For the text-containing cell, return its midpoint in (x, y) coordinate format. 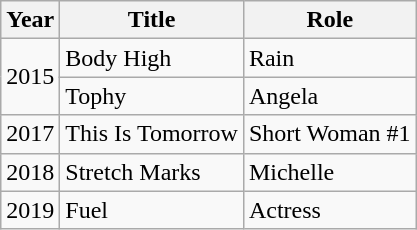
2019 (30, 210)
Angela (330, 96)
Tophy (152, 96)
Fuel (152, 210)
Year (30, 20)
Rain (330, 58)
Role (330, 20)
Short Woman #1 (330, 134)
Body High (152, 58)
Actress (330, 210)
Michelle (330, 172)
Title (152, 20)
2015 (30, 77)
2018 (30, 172)
Stretch Marks (152, 172)
This Is Tomorrow (152, 134)
2017 (30, 134)
